Output the (x, y) coordinate of the center of the cell containing the given text.  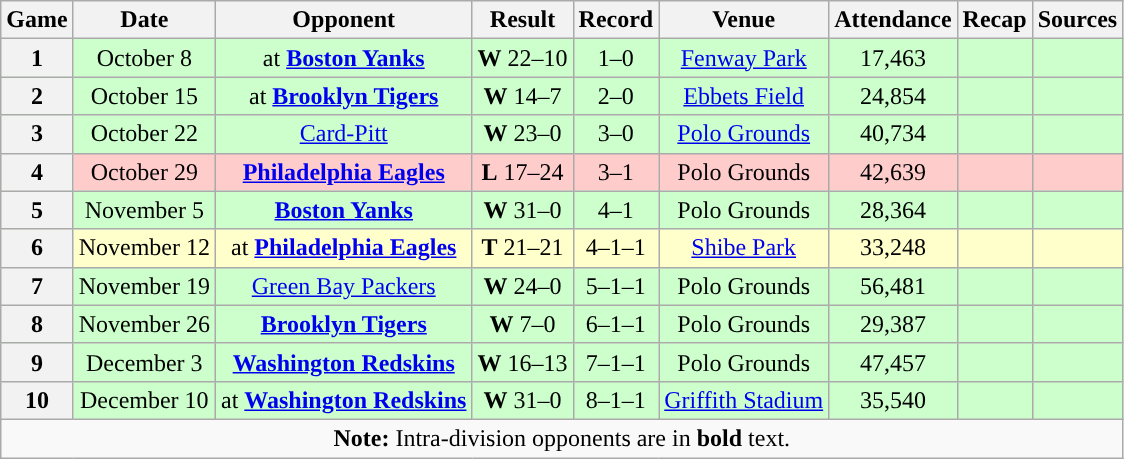
6 (37, 248)
42,639 (893, 172)
W 14–7 (522, 96)
4 (37, 172)
Washington Redskins (343, 362)
W 16–13 (522, 362)
29,387 (893, 324)
November 5 (144, 210)
Recap (994, 20)
7 (37, 286)
2 (37, 96)
December 10 (144, 400)
October 29 (144, 172)
9 (37, 362)
November 12 (144, 248)
at Brooklyn Tigers (343, 96)
4–1–1 (616, 248)
W 7–0 (522, 324)
Date (144, 20)
7–1–1 (616, 362)
4–1 (616, 210)
28,364 (893, 210)
at Boston Yanks (343, 58)
at Philadelphia Eagles (343, 248)
56,481 (893, 286)
Record (616, 20)
5–1–1 (616, 286)
8 (37, 324)
W 24–0 (522, 286)
17,463 (893, 58)
33,248 (893, 248)
40,734 (893, 134)
October 15 (144, 96)
3 (37, 134)
Opponent (343, 20)
November 19 (144, 286)
10 (37, 400)
Note: Intra-division opponents are in bold text. (562, 438)
Card-Pitt (343, 134)
at Washington Redskins (343, 400)
5 (37, 210)
1 (37, 58)
6–1–1 (616, 324)
8–1–1 (616, 400)
October 8 (144, 58)
Boston Yanks (343, 210)
Green Bay Packers (343, 286)
Philadelphia Eagles (343, 172)
L 17–24 (522, 172)
Shibe Park (744, 248)
November 26 (144, 324)
Game (37, 20)
W 23–0 (522, 134)
December 3 (144, 362)
1–0 (616, 58)
24,854 (893, 96)
47,457 (893, 362)
Fenway Park (744, 58)
W 22–10 (522, 58)
Brooklyn Tigers (343, 324)
Attendance (893, 20)
October 22 (144, 134)
3–1 (616, 172)
3–0 (616, 134)
35,540 (893, 400)
T 21–21 (522, 248)
Venue (744, 20)
Ebbets Field (744, 96)
2–0 (616, 96)
Griffith Stadium (744, 400)
Sources (1078, 20)
Result (522, 20)
